Scan for the cell matching the given text and deliver its (x, y) coordinate at center. 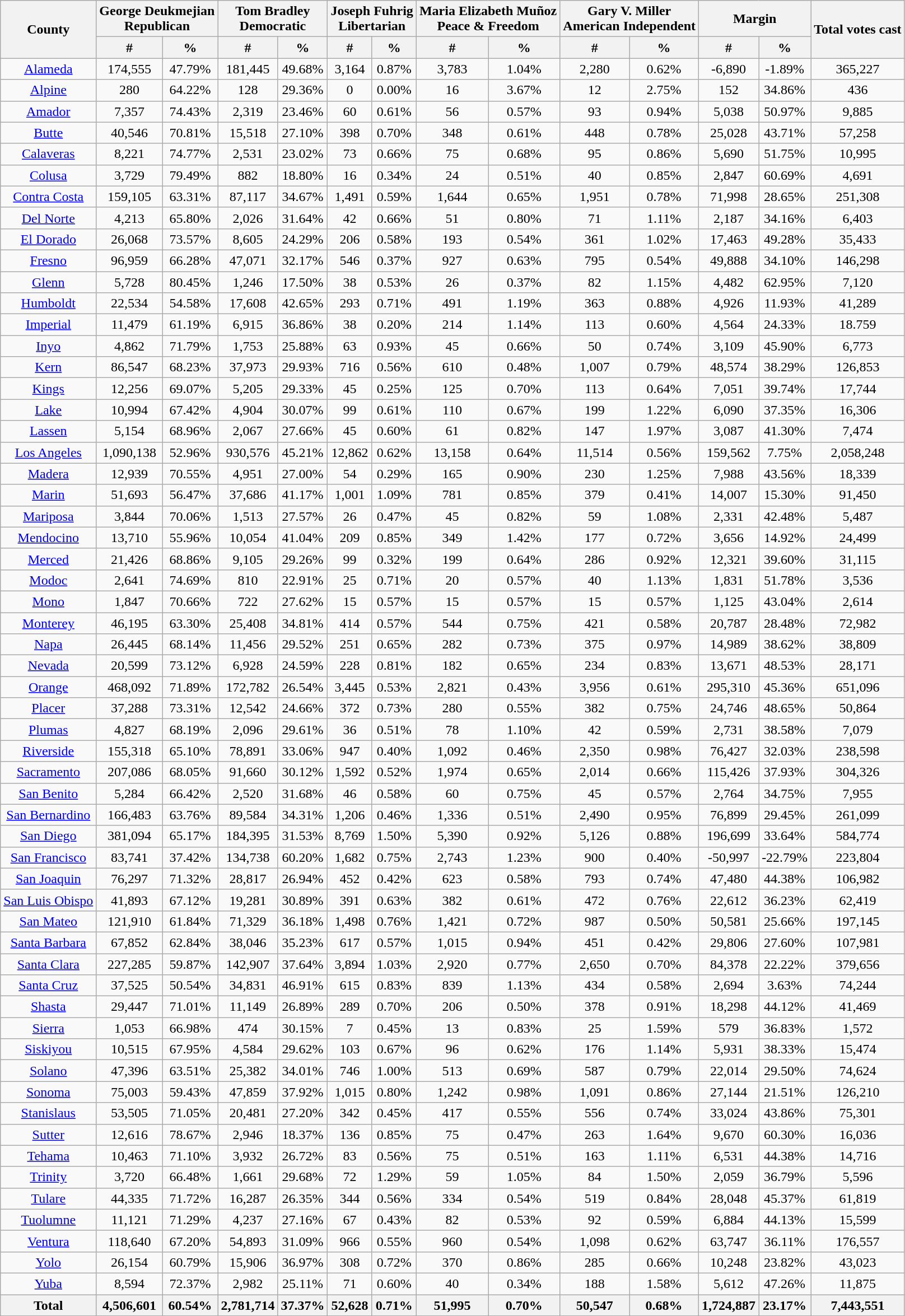
63.31% (190, 197)
37,686 (248, 495)
36.18% (302, 921)
31,115 (858, 559)
177 (595, 538)
52.96% (190, 452)
74,244 (858, 986)
6,928 (248, 666)
37.42% (190, 857)
El Dorado (48, 239)
Yolo (48, 1262)
128 (248, 90)
16,287 (248, 1198)
50.97% (785, 111)
26.72% (302, 1156)
228 (349, 666)
67.20% (190, 1241)
39.60% (785, 559)
37,525 (129, 986)
10,054 (248, 538)
0.48% (524, 367)
0.41% (664, 495)
78.67% (190, 1135)
61.84% (190, 921)
2,764 (729, 794)
Madera (48, 474)
451 (595, 942)
34.16% (785, 218)
12 (595, 90)
4,482 (729, 282)
71,329 (248, 921)
1.04% (524, 69)
78 (452, 730)
60.54% (190, 1305)
209 (349, 538)
61.19% (190, 325)
10,994 (129, 410)
5,596 (858, 1177)
89,584 (248, 815)
Ventura (48, 1241)
6,403 (858, 218)
3.63% (785, 986)
1,206 (349, 815)
30.89% (302, 900)
25,382 (248, 1071)
43.71% (785, 133)
3,164 (349, 69)
63 (349, 346)
474 (248, 1028)
3,894 (349, 964)
223,804 (858, 857)
Tulare (48, 1198)
16,306 (858, 410)
59.87% (190, 964)
80.45% (190, 282)
0.69% (524, 1071)
14.92% (785, 538)
261,099 (858, 815)
0 (349, 90)
70.66% (190, 601)
15,474 (858, 1049)
184,395 (248, 836)
52,628 (349, 1305)
19,281 (248, 900)
375 (595, 645)
6,090 (729, 410)
61 (452, 431)
1.19% (524, 304)
46 (349, 794)
5,728 (129, 282)
Marin (48, 495)
San Francisco (48, 857)
34,831 (248, 986)
96 (452, 1049)
0.91% (664, 1007)
62,419 (858, 900)
29.36% (302, 90)
50.54% (190, 986)
47,480 (729, 879)
62.84% (190, 942)
4,862 (129, 346)
45.36% (785, 687)
0.87% (394, 69)
37.37% (302, 1305)
14,989 (729, 645)
12,862 (349, 452)
1,125 (729, 601)
286 (595, 559)
22,612 (729, 900)
1,753 (248, 346)
2,731 (729, 730)
11,514 (595, 452)
227,285 (129, 964)
0.95% (664, 815)
25,408 (248, 623)
1,336 (452, 815)
41.30% (785, 431)
513 (452, 1071)
67.42% (190, 410)
Tom BradleyDemocratic (273, 19)
73.31% (190, 708)
27,144 (729, 1092)
San Joaquin (48, 879)
172,782 (248, 687)
35,433 (858, 239)
3,445 (349, 687)
159,562 (729, 452)
71.89% (190, 687)
43,023 (858, 1262)
115,426 (729, 772)
37.92% (302, 1092)
27.62% (302, 601)
39.74% (785, 389)
13 (452, 1028)
Margin (755, 19)
0.32% (394, 559)
72,982 (858, 623)
26,068 (129, 239)
793 (595, 879)
379 (595, 495)
Santa Barbara (48, 942)
Merced (48, 559)
31.64% (302, 218)
74,624 (858, 1071)
84 (595, 1177)
10,248 (729, 1262)
Tehama (48, 1156)
66.42% (190, 794)
3,536 (858, 580)
48.53% (785, 666)
1,001 (349, 495)
1,092 (452, 751)
5,612 (729, 1284)
Sierra (48, 1028)
17,744 (858, 389)
10,463 (129, 1156)
40,546 (129, 133)
50,581 (729, 921)
1,242 (452, 1092)
1,090,138 (129, 452)
41.17% (302, 495)
Total (48, 1305)
2,350 (595, 751)
47,071 (248, 260)
74.77% (190, 154)
47.26% (785, 1284)
365,227 (858, 69)
2,187 (729, 218)
29.62% (302, 1049)
23.02% (302, 154)
165 (452, 474)
Lake (48, 410)
18.759 (858, 325)
25.66% (785, 921)
5,390 (452, 836)
176 (595, 1049)
1,513 (248, 516)
1,951 (595, 197)
491 (452, 304)
41.04% (302, 538)
60.79% (190, 1262)
24 (452, 175)
1,246 (248, 282)
3,956 (595, 687)
66.98% (190, 1028)
263 (595, 1135)
5,126 (595, 836)
5,205 (248, 389)
7,955 (858, 794)
Alpine (48, 90)
22,534 (129, 304)
Yuba (48, 1284)
Santa Clara (48, 964)
79.49% (190, 175)
381,094 (129, 836)
Napa (48, 645)
43.86% (785, 1113)
26.54% (302, 687)
24,499 (858, 538)
839 (452, 986)
70.06% (190, 516)
50 (595, 346)
27.66% (302, 431)
65.10% (190, 751)
25.11% (302, 1284)
29,806 (729, 942)
75,301 (858, 1113)
Glenn (48, 282)
348 (452, 133)
30.07% (302, 410)
106,982 (858, 879)
207,086 (129, 772)
Santa Cruz (48, 986)
Humboldt (48, 304)
472 (595, 900)
163 (595, 1156)
2,280 (595, 69)
378 (595, 1007)
2,920 (452, 964)
2,614 (858, 601)
960 (452, 1241)
34.75% (785, 794)
24.59% (302, 666)
San Mateo (48, 921)
3,087 (729, 431)
Monterey (48, 623)
67 (349, 1220)
1,592 (349, 772)
41,289 (858, 304)
28.65% (785, 197)
391 (349, 900)
966 (349, 1241)
14,716 (858, 1156)
83 (349, 1156)
71.10% (190, 1156)
68.96% (190, 431)
51,995 (452, 1305)
136 (349, 1135)
2.75% (664, 90)
36.86% (302, 325)
69.07% (190, 389)
34.86% (785, 90)
34.81% (302, 623)
36.97% (302, 1262)
196,699 (729, 836)
76,297 (129, 879)
2,059 (729, 1177)
987 (595, 921)
2,531 (248, 154)
Colusa (48, 175)
-50,997 (729, 857)
Plumas (48, 730)
Butte (48, 133)
24.66% (302, 708)
5,931 (729, 1049)
0.77% (524, 964)
63.51% (190, 1071)
197,145 (858, 921)
5,690 (729, 154)
26,445 (129, 645)
53,505 (129, 1113)
Tuolumne (48, 1220)
71,998 (729, 197)
25,028 (729, 133)
54.58% (190, 304)
181,445 (248, 69)
1.64% (664, 1135)
434 (595, 986)
84,378 (729, 964)
72 (349, 1177)
38.33% (785, 1049)
2,096 (248, 730)
3,729 (129, 175)
63.76% (190, 815)
27.16% (302, 1220)
27.20% (302, 1113)
38.58% (785, 730)
55.96% (190, 538)
126,210 (858, 1092)
34.31% (302, 815)
182 (452, 666)
22,014 (729, 1071)
13,158 (452, 452)
214 (452, 325)
91,450 (858, 495)
44.12% (785, 1007)
71.01% (190, 1007)
48,574 (729, 367)
166,483 (129, 815)
29.61% (302, 730)
San Diego (48, 836)
Maria Elizabeth MuñozPeace & Freedom (488, 19)
363 (595, 304)
519 (595, 1198)
73 (349, 154)
71.29% (190, 1220)
Lassen (48, 431)
1.23% (524, 857)
37.64% (302, 964)
Calaveras (48, 154)
7,079 (858, 730)
68.14% (190, 645)
Mono (48, 601)
0.20% (394, 325)
17.50% (302, 282)
65.17% (190, 836)
Total votes cast (858, 29)
35.23% (302, 942)
1,421 (452, 921)
Siskiyou (48, 1049)
74.69% (190, 580)
12,939 (129, 474)
142,907 (248, 964)
59.43% (190, 1092)
36.11% (785, 1241)
61,819 (858, 1198)
62.95% (785, 282)
10,995 (858, 154)
71.05% (190, 1113)
587 (595, 1071)
26.35% (302, 1198)
176,557 (858, 1241)
4,506,601 (129, 1305)
Stanislaus (48, 1113)
36.83% (785, 1028)
66.48% (190, 1177)
76,899 (729, 815)
47,859 (248, 1092)
31.09% (302, 1241)
2,067 (248, 431)
1,053 (129, 1028)
6,884 (729, 1220)
68.19% (190, 730)
18.80% (302, 175)
7.75% (785, 452)
1.05% (524, 1177)
3,783 (452, 69)
Modoc (48, 580)
63,747 (729, 1241)
2,743 (452, 857)
51,693 (129, 495)
91,660 (248, 772)
5,487 (858, 516)
70.55% (190, 474)
29.52% (302, 645)
20,787 (729, 623)
1.15% (664, 282)
93 (595, 111)
15,599 (858, 1220)
147 (595, 431)
21.51% (785, 1092)
Fresno (48, 260)
22.22% (785, 964)
51.75% (785, 154)
38.62% (785, 645)
18,339 (858, 474)
4,213 (129, 218)
1.10% (524, 730)
7,443,551 (858, 1305)
44.13% (785, 1220)
556 (595, 1113)
193 (452, 239)
1.00% (394, 1071)
27.57% (302, 516)
17,608 (248, 304)
361 (595, 239)
56.47% (190, 495)
468,092 (129, 687)
7,357 (129, 111)
67.95% (190, 1049)
1.02% (664, 239)
436 (858, 90)
334 (452, 1198)
293 (349, 304)
George DeukmejianRepublican (157, 19)
0.29% (394, 474)
795 (595, 260)
900 (595, 857)
1,498 (349, 921)
20,481 (248, 1113)
33.64% (785, 836)
9,885 (858, 111)
Kings (48, 389)
1.97% (664, 431)
60.20% (302, 857)
2,781,714 (248, 1305)
110 (452, 410)
134,738 (248, 857)
1.22% (664, 410)
4,237 (248, 1220)
36.23% (785, 900)
Mendocino (48, 538)
1.25% (664, 474)
6,531 (729, 1156)
Solano (48, 1071)
71.32% (190, 879)
23.46% (302, 111)
12,321 (729, 559)
Imperial (48, 325)
96,959 (129, 260)
72.37% (190, 1284)
125 (452, 389)
43.56% (785, 474)
1.59% (664, 1028)
1,098 (595, 1241)
349 (452, 538)
651,096 (858, 687)
623 (452, 879)
930,576 (248, 452)
San Bernardino (48, 815)
28,048 (729, 1198)
159,105 (129, 197)
31.53% (302, 836)
584,774 (858, 836)
23.82% (785, 1262)
27.10% (302, 133)
18,298 (729, 1007)
36.79% (785, 1177)
2,014 (595, 772)
37,973 (248, 367)
68.86% (190, 559)
Sonoma (48, 1092)
28.48% (785, 623)
37.93% (785, 772)
2,946 (248, 1135)
9,670 (729, 1135)
1,831 (729, 580)
Placer (48, 708)
4,951 (248, 474)
126,853 (858, 367)
20 (452, 580)
Trinity (48, 1177)
10,515 (129, 1049)
121,910 (129, 921)
Amador (48, 111)
54,893 (248, 1241)
34.67% (302, 197)
1.42% (524, 538)
2,650 (595, 964)
45.21% (302, 452)
29.93% (302, 367)
12,616 (129, 1135)
4,926 (729, 304)
9,105 (248, 559)
1,682 (349, 857)
41,469 (858, 1007)
251 (349, 645)
3,109 (729, 346)
238,598 (858, 751)
379,656 (858, 964)
68.23% (190, 367)
2,982 (248, 1284)
38,809 (858, 645)
4,564 (729, 325)
27.00% (302, 474)
152 (729, 90)
60.30% (785, 1135)
0.90% (524, 474)
6,915 (248, 325)
2,694 (729, 986)
70.81% (190, 133)
1,491 (349, 197)
1,644 (452, 197)
71.72% (190, 1198)
20,599 (129, 666)
2,319 (248, 111)
Contra Costa (48, 197)
11,875 (858, 1284)
27.60% (785, 942)
5,284 (129, 794)
546 (349, 260)
17,463 (729, 239)
74.43% (190, 111)
71.79% (190, 346)
Orange (48, 687)
1.29% (394, 1177)
7,474 (858, 431)
28,817 (248, 879)
45.90% (785, 346)
118,640 (129, 1241)
Riverside (48, 751)
83,741 (129, 857)
372 (349, 708)
34.01% (302, 1071)
7,120 (858, 282)
7,988 (729, 474)
29.26% (302, 559)
3,720 (129, 1177)
30.12% (302, 772)
4,904 (248, 410)
344 (349, 1198)
1,847 (129, 601)
37,288 (129, 708)
1.03% (394, 964)
47,396 (129, 1071)
San Luis Obispo (48, 900)
29,447 (129, 1007)
42.65% (302, 304)
5,154 (129, 431)
0.00% (394, 90)
24.29% (302, 239)
33.06% (302, 751)
Sutter (48, 1135)
68.05% (190, 772)
51 (452, 218)
0.81% (394, 666)
Alameda (48, 69)
Joseph FuhrigLibertarian (372, 19)
282 (452, 645)
49.28% (785, 239)
Sacramento (48, 772)
32.17% (302, 260)
76,427 (729, 751)
14,007 (729, 495)
38,046 (248, 942)
Kern (48, 367)
308 (349, 1262)
2,520 (248, 794)
7,051 (729, 389)
8,769 (349, 836)
51.78% (785, 580)
Shasta (48, 1007)
398 (349, 133)
0.84% (664, 1198)
2,026 (248, 218)
54 (349, 474)
579 (729, 1028)
421 (595, 623)
66.28% (190, 260)
417 (452, 1113)
1,661 (248, 1177)
29.33% (302, 389)
-6,890 (729, 69)
24.33% (785, 325)
28,171 (858, 666)
610 (452, 367)
1.08% (664, 516)
11,149 (248, 1007)
230 (595, 474)
13,671 (729, 666)
30.15% (302, 1028)
95 (595, 154)
452 (349, 879)
947 (349, 751)
18.37% (302, 1135)
60.69% (785, 175)
8,605 (248, 239)
1,724,887 (729, 1305)
716 (349, 367)
65.80% (190, 218)
342 (349, 1113)
29.68% (302, 1177)
37.35% (785, 410)
285 (595, 1262)
41,893 (129, 900)
64.22% (190, 90)
1.09% (394, 495)
34.10% (785, 260)
45.37% (785, 1198)
251,308 (858, 197)
4,584 (248, 1049)
1,007 (595, 367)
1,572 (858, 1028)
63.30% (190, 623)
11.93% (785, 304)
78,891 (248, 751)
1.58% (664, 1284)
617 (349, 942)
46.91% (302, 986)
3,844 (129, 516)
3,656 (729, 538)
3,932 (248, 1156)
448 (595, 133)
146,298 (858, 260)
7 (349, 1028)
6,773 (858, 346)
15,518 (248, 133)
2,058,248 (858, 452)
22.91% (302, 580)
103 (349, 1049)
1,091 (595, 1092)
36 (349, 730)
46,195 (129, 623)
15.30% (785, 495)
47.79% (190, 69)
11,479 (129, 325)
3.67% (524, 90)
56 (452, 111)
8,594 (129, 1284)
174,555 (129, 69)
67,852 (129, 942)
26.89% (302, 1007)
155,318 (129, 751)
1,974 (452, 772)
8,221 (129, 154)
2,490 (595, 815)
32.03% (785, 751)
Nevada (48, 666)
49,888 (729, 260)
42.48% (785, 516)
722 (248, 601)
50,547 (595, 1305)
73.57% (190, 239)
12,542 (248, 708)
234 (595, 666)
295,310 (729, 687)
31.68% (302, 794)
86,547 (129, 367)
24,746 (729, 708)
16,036 (858, 1135)
304,326 (858, 772)
810 (248, 580)
38.29% (785, 367)
0.52% (394, 772)
107,981 (858, 942)
0.97% (664, 645)
Gary V. MillerAmerican Independent (629, 19)
11,121 (129, 1220)
781 (452, 495)
29.50% (785, 1071)
12,256 (129, 389)
289 (349, 1007)
188 (595, 1284)
0.25% (394, 389)
25.88% (302, 346)
26,154 (129, 1262)
544 (452, 623)
57,258 (858, 133)
29.45% (785, 815)
44,335 (129, 1198)
414 (349, 623)
-1.89% (785, 69)
5,038 (729, 111)
50,864 (858, 708)
370 (452, 1262)
92 (595, 1220)
15,906 (248, 1262)
49.68% (302, 69)
2,331 (729, 516)
Del Norte (48, 218)
73.12% (190, 666)
San Benito (48, 794)
75,003 (129, 1092)
Los Angeles (48, 452)
746 (349, 1071)
927 (452, 260)
4,827 (129, 730)
-22.79% (785, 857)
26.94% (302, 879)
County (48, 29)
21,426 (129, 559)
67.12% (190, 900)
4,691 (858, 175)
11,456 (248, 645)
2,641 (129, 580)
48.65% (785, 708)
Inyo (48, 346)
23.17% (785, 1305)
33,024 (729, 1113)
2,821 (452, 687)
43.04% (785, 601)
13,710 (129, 538)
87,117 (248, 197)
0.93% (394, 346)
882 (248, 175)
Mariposa (48, 516)
2,847 (729, 175)
615 (349, 986)
